Detect which cell encompasses the target text, then output its (X, Y) center coordinate. 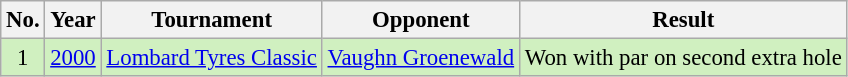
Result (683, 20)
Lombard Tyres Classic (212, 58)
2000 (73, 58)
Tournament (212, 20)
No. (23, 20)
Opponent (420, 20)
1 (23, 58)
Vaughn Groenewald (420, 58)
Won with par on second extra hole (683, 58)
Year (73, 20)
